Pinpoint the cell where the given text exists, returning its (x, y) midpoint coordinate. 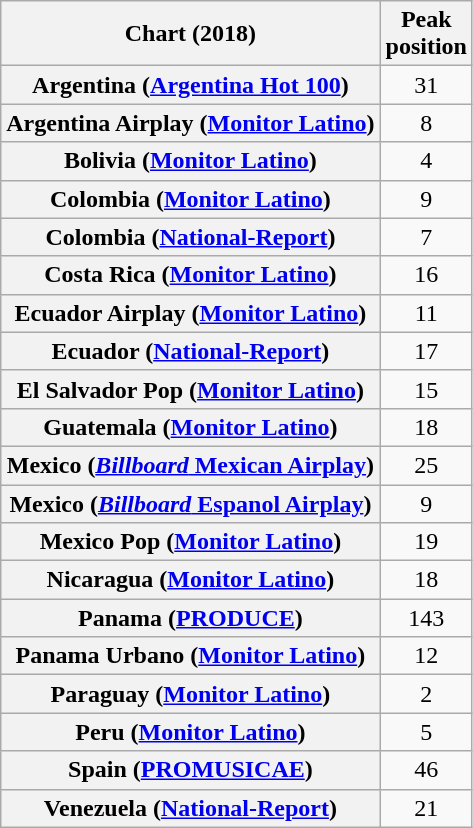
Argentina Airplay (Monitor Latino) (190, 123)
Panama (PRODUCE) (190, 618)
11 (426, 313)
Peakposition (426, 34)
12 (426, 656)
Guatemala (Monitor Latino) (190, 427)
Spain (PROMUSICAE) (190, 770)
21 (426, 808)
Chart (2018) (190, 34)
Nicaragua (Monitor Latino) (190, 580)
143 (426, 618)
Mexico (Billboard Espanol Airplay) (190, 503)
4 (426, 161)
Costa Rica (Monitor Latino) (190, 275)
8 (426, 123)
Mexico Pop (Monitor Latino) (190, 542)
7 (426, 237)
Colombia (Monitor Latino) (190, 199)
16 (426, 275)
17 (426, 351)
25 (426, 465)
2 (426, 694)
El Salvador Pop (Monitor Latino) (190, 389)
Argentina (Argentina Hot 100) (190, 85)
15 (426, 389)
Mexico (Billboard Mexican Airplay) (190, 465)
Bolivia (Monitor Latino) (190, 161)
5 (426, 732)
46 (426, 770)
Panama Urbano (Monitor Latino) (190, 656)
19 (426, 542)
Paraguay (Monitor Latino) (190, 694)
Venezuela (National-Report) (190, 808)
Ecuador (National-Report) (190, 351)
31 (426, 85)
Peru (Monitor Latino) (190, 732)
Ecuador Airplay (Monitor Latino) (190, 313)
Colombia (National-Report) (190, 237)
